Provide the [X, Y] coordinate of the cell's center where the given text is located.  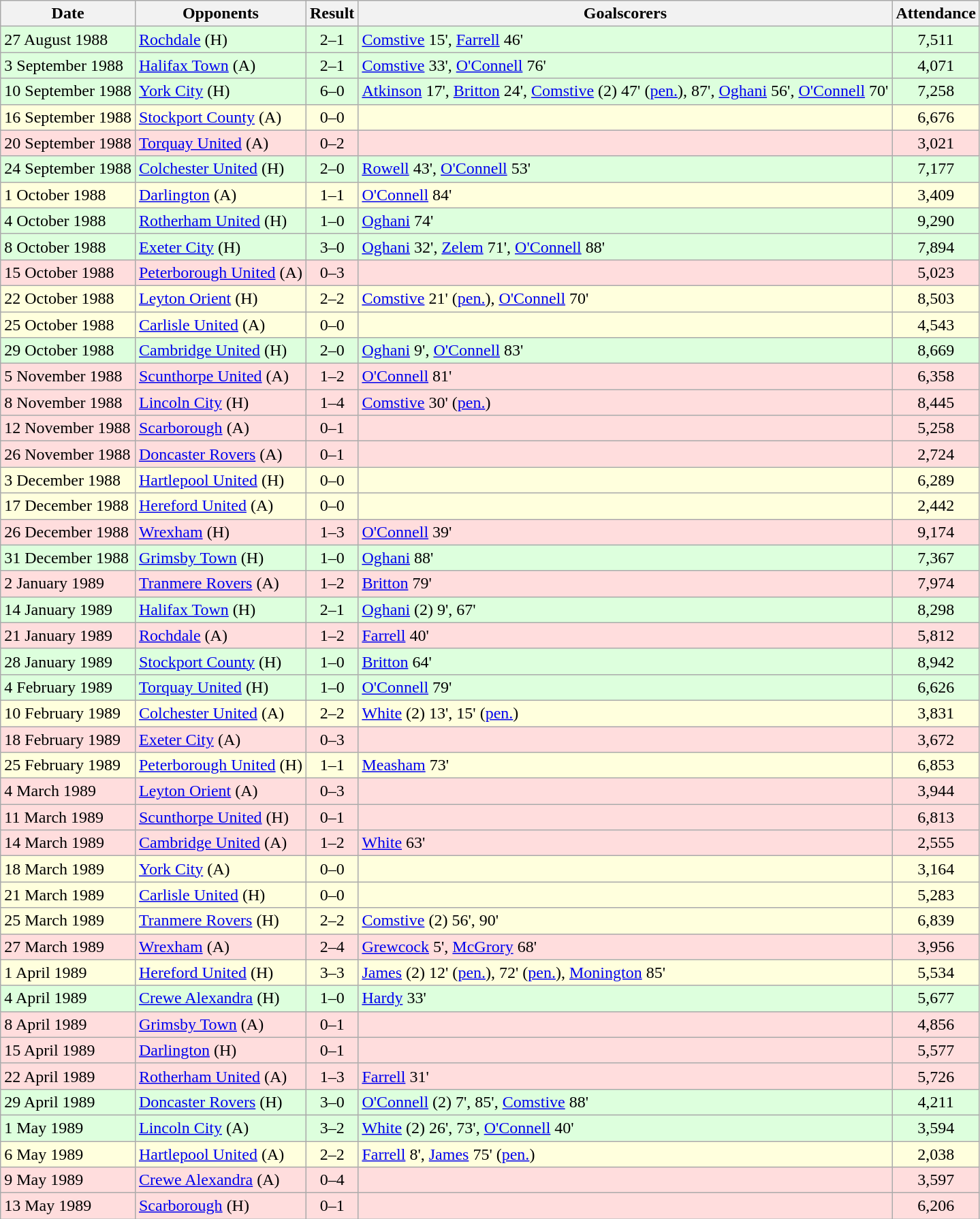
17 December 1988 [68, 506]
10 February 1989 [68, 713]
2,724 [936, 454]
O'Connell 39' [625, 532]
Comstive (2) 56', 90' [625, 921]
0–4 [332, 1180]
5,577 [936, 1050]
8,503 [936, 298]
8,942 [936, 661]
4,071 [936, 65]
Attendance [936, 14]
10 September 1988 [68, 91]
Scarborough (A) [221, 428]
15 October 1988 [68, 272]
4,211 [936, 1102]
8,298 [936, 609]
Carlisle United (A) [221, 325]
4,856 [936, 1024]
6,626 [936, 687]
Result [332, 14]
Hereford United (A) [221, 506]
Measham 73' [625, 765]
Opponents [221, 14]
21 March 1989 [68, 895]
2,555 [936, 843]
16 September 1988 [68, 117]
Farrell 8', James 75' (pen.) [625, 1154]
Stockport County (H) [221, 661]
Crewe Alexandra (A) [221, 1180]
3,597 [936, 1180]
28 January 1989 [68, 661]
Rowell 43', O'Connell 53' [625, 169]
Grewcock 5', McGrory 68' [625, 947]
27 August 1988 [68, 39]
5,283 [936, 895]
Torquay United (H) [221, 687]
22 April 1989 [68, 1076]
Peterborough United (A) [221, 272]
14 January 1989 [68, 609]
18 February 1989 [68, 739]
6,206 [936, 1206]
Doncaster Rovers (A) [221, 454]
Halifax Town (H) [221, 609]
3–3 [332, 972]
Comstive 21' (pen.), O'Connell 70' [625, 298]
1 April 1989 [68, 972]
Lincoln City (H) [221, 402]
5,023 [936, 272]
6,358 [936, 377]
York City (A) [221, 869]
White (2) 26', 73', O'Connell 40' [625, 1128]
Oghani 88' [625, 558]
Cambridge United (A) [221, 843]
Exeter City (H) [221, 247]
Lincoln City (A) [221, 1128]
Hereford United (H) [221, 972]
2 January 1989 [68, 584]
15 April 1989 [68, 1050]
Colchester United (H) [221, 169]
9,174 [936, 532]
5 November 1988 [68, 377]
6 May 1989 [68, 1154]
Scarborough (H) [221, 1206]
Exeter City (A) [221, 739]
6–0 [332, 91]
James (2) 12' (pen.), 72' (pen.), Monington 85' [625, 972]
Torquay United (A) [221, 143]
Doncaster Rovers (H) [221, 1102]
Carlisle United (H) [221, 895]
Oghani 32', Zelem 71', O'Connell 88' [625, 247]
White 63' [625, 843]
Rochdale (H) [221, 39]
3,944 [936, 791]
O'Connell 79' [625, 687]
Date [68, 14]
7,177 [936, 169]
25 February 1989 [68, 765]
Goalscorers [625, 14]
25 October 1988 [68, 325]
Cambridge United (H) [221, 351]
6,853 [936, 765]
Hartlepool United (A) [221, 1154]
18 March 1989 [68, 869]
26 November 1988 [68, 454]
4 October 1988 [68, 221]
Rotherham United (A) [221, 1076]
Darlington (A) [221, 195]
3 December 1988 [68, 480]
4 April 1989 [68, 998]
5,812 [936, 635]
6,813 [936, 817]
Stockport County (A) [221, 117]
Halifax Town (A) [221, 65]
White (2) 13', 15' (pen.) [625, 713]
Hardy 33' [625, 998]
6,676 [936, 117]
24 September 1988 [68, 169]
2–4 [332, 947]
13 May 1989 [68, 1206]
8 November 1988 [68, 402]
4,543 [936, 325]
1–4 [332, 402]
3,831 [936, 713]
Grimsby Town (A) [221, 1024]
Oghani (2) 9', 67' [625, 609]
11 March 1989 [68, 817]
3 September 1988 [68, 65]
Comstive 33', O'Connell 76' [625, 65]
6,289 [936, 480]
Wrexham (H) [221, 532]
Farrell 40' [625, 635]
8,669 [936, 351]
2,038 [936, 1154]
Hartlepool United (H) [221, 480]
Oghani 74' [625, 221]
Colchester United (A) [221, 713]
29 April 1989 [68, 1102]
26 December 1988 [68, 532]
Comstive 30' (pen.) [625, 402]
Peterborough United (H) [221, 765]
O'Connell 84' [625, 195]
12 November 1988 [68, 428]
Farrell 31' [625, 1076]
21 January 1989 [68, 635]
Darlington (H) [221, 1050]
31 December 1988 [68, 558]
4 March 1989 [68, 791]
1 May 1989 [68, 1128]
1 October 1988 [68, 195]
Tranmere Rovers (A) [221, 584]
Wrexham (A) [221, 947]
Atkinson 17', Britton 24', Comstive (2) 47' (pen.), 87', Oghani 56', O'Connell 70' [625, 91]
3,956 [936, 947]
3,594 [936, 1128]
8 April 1989 [68, 1024]
5,677 [936, 998]
14 March 1989 [68, 843]
25 March 1989 [68, 921]
8,445 [936, 402]
8 October 1988 [68, 247]
9 May 1989 [68, 1180]
York City (H) [221, 91]
0–2 [332, 143]
22 October 1988 [68, 298]
20 September 1988 [68, 143]
Rochdale (A) [221, 635]
7,974 [936, 584]
3–2 [332, 1128]
9,290 [936, 221]
7,511 [936, 39]
7,894 [936, 247]
3,409 [936, 195]
27 March 1989 [68, 947]
Leyton Orient (A) [221, 791]
Crewe Alexandra (H) [221, 998]
O'Connell (2) 7', 85', Comstive 88' [625, 1102]
Britton 64' [625, 661]
O'Connell 81' [625, 377]
Leyton Orient (H) [221, 298]
5,726 [936, 1076]
Rotherham United (H) [221, 221]
3,672 [936, 739]
Grimsby Town (H) [221, 558]
5,534 [936, 972]
29 October 1988 [68, 351]
4 February 1989 [68, 687]
Oghani 9', O'Connell 83' [625, 351]
Britton 79' [625, 584]
Tranmere Rovers (H) [221, 921]
6,839 [936, 921]
7,258 [936, 91]
Comstive 15', Farrell 46' [625, 39]
2,442 [936, 506]
3,021 [936, 143]
Scunthorpe United (H) [221, 817]
5,258 [936, 428]
Scunthorpe United (A) [221, 377]
7,367 [936, 558]
3,164 [936, 869]
